Provide the [x, y] coordinate of the cell's center where the given text is located.  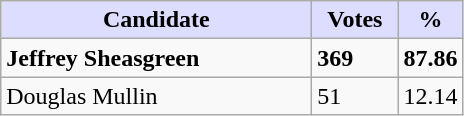
Votes [355, 20]
Douglas Mullin [156, 96]
369 [355, 58]
87.86 [430, 58]
Candidate [156, 20]
51 [355, 96]
12.14 [430, 96]
% [430, 20]
Jeffrey Sheasgreen [156, 58]
